Locate the cell with the specified text and output its (x, y) center coordinate. 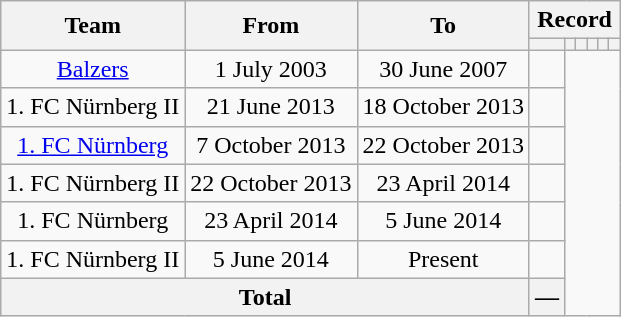
1 July 2003 (271, 69)
Total (266, 297)
Present (443, 259)
Team (93, 26)
30 June 2007 (443, 69)
From (271, 26)
To (443, 26)
7 October 2013 (271, 145)
18 October 2013 (443, 107)
21 June 2013 (271, 107)
Balzers (93, 69)
Record (574, 20)
— (546, 297)
